Capture the cell that displays the provided text and extract its [x, y] central coordinate. 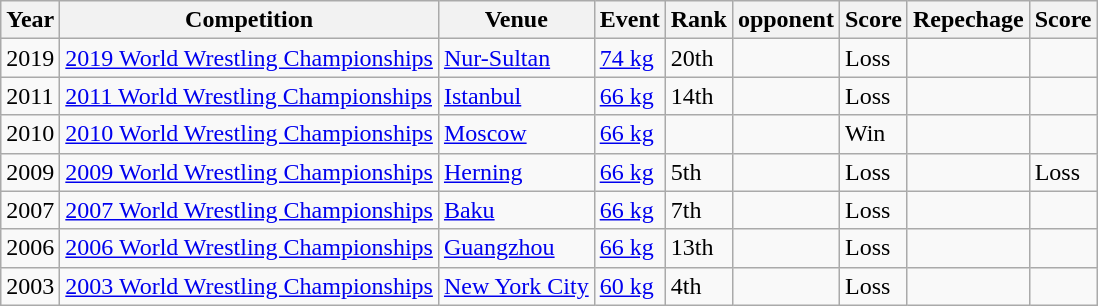
20th [698, 58]
2009 [30, 172]
2007 [30, 210]
Baku [516, 210]
Win [873, 134]
Guangzhou [516, 248]
Venue [516, 20]
74 kg [630, 58]
2011 [30, 96]
5th [698, 172]
Moscow [516, 134]
2006 World Wrestling Championships [250, 248]
2009 World Wrestling Championships [250, 172]
2003 [30, 286]
2006 [30, 248]
2019 World Wrestling Championships [250, 58]
2011 World Wrestling Championships [250, 96]
2007 World Wrestling Championships [250, 210]
2003 World Wrestling Championships [250, 286]
Rank [698, 20]
Nur-Sultan [516, 58]
Event [630, 20]
Competition [250, 20]
2010 World Wrestling Championships [250, 134]
Herning [516, 172]
2010 [30, 134]
Repechage [968, 20]
14th [698, 96]
Year [30, 20]
4th [698, 286]
2019 [30, 58]
New York City [516, 286]
60 kg [630, 286]
Istanbul [516, 96]
opponent [786, 20]
13th [698, 248]
7th [698, 210]
